Return [x, y] of the center of cell containing provided text 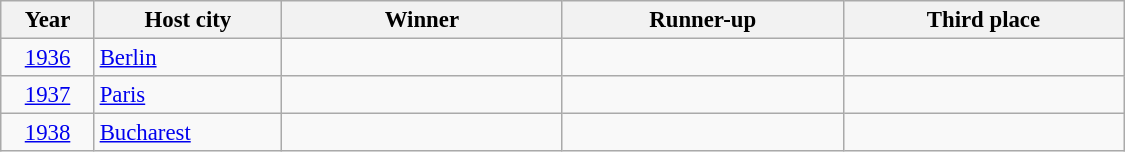
Runner-up [702, 20]
1936 [48, 58]
Bucharest [188, 133]
1937 [48, 95]
Berlin [188, 58]
Paris [188, 95]
Third place [984, 20]
Winner [422, 20]
1938 [48, 133]
Host city [188, 20]
Year [48, 20]
